Pinpoint the cell where the given text exists, returning its (x, y) midpoint coordinate. 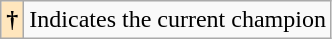
Indicates the current champion (178, 20)
† (12, 20)
